Provide the [x, y] coordinate of the cell's center where the given text is located.  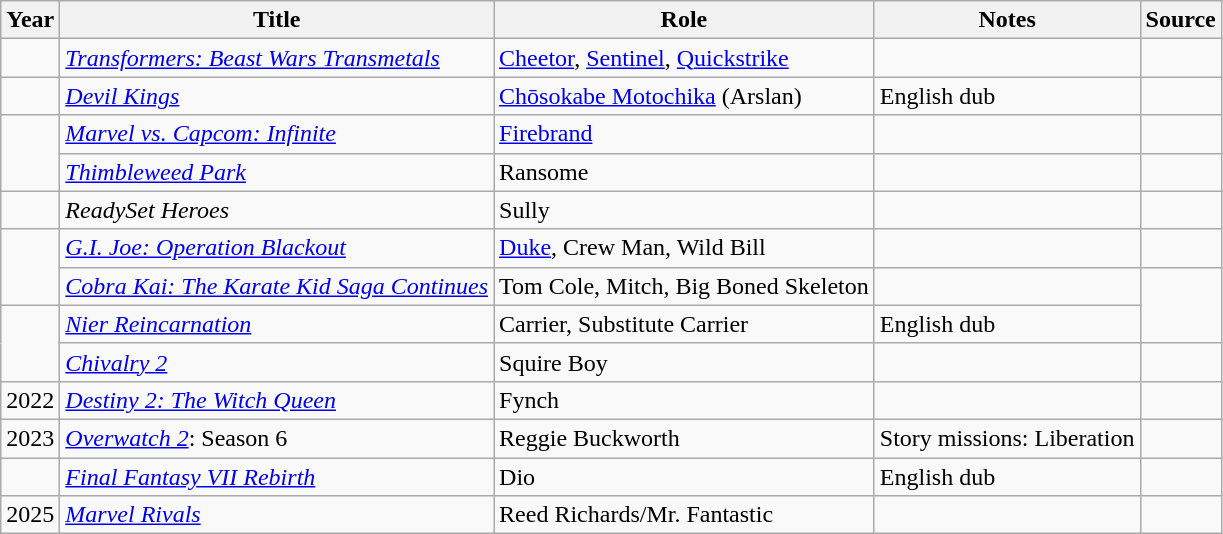
Reed Richards/Mr. Fantastic [684, 515]
Squire Boy [684, 362]
Dio [684, 477]
Fynch [684, 400]
2025 [30, 515]
ReadySet Heroes [277, 210]
G.I. Joe: Operation Blackout [277, 248]
Nier Reincarnation [277, 324]
Sully [684, 210]
Role [684, 20]
Chōsokabe Motochika (Arslan) [684, 96]
2023 [30, 438]
Devil Kings [277, 96]
Thimbleweed Park [277, 172]
Year [30, 20]
Chivalry 2 [277, 362]
Duke, Crew Man, Wild Bill [684, 248]
Source [1180, 20]
Ransome [684, 172]
Marvel vs. Capcom: Infinite [277, 134]
Carrier, Substitute Carrier [684, 324]
Firebrand [684, 134]
Final Fantasy VII Rebirth [277, 477]
Tom Cole, Mitch, Big Boned Skeleton [684, 286]
Transformers: Beast Wars Transmetals [277, 58]
Destiny 2: The Witch Queen [277, 400]
Cheetor, Sentinel, Quickstrike [684, 58]
Cobra Kai: The Karate Kid Saga Continues [277, 286]
Overwatch 2: Season 6 [277, 438]
Notes [1007, 20]
Reggie Buckworth [684, 438]
Title [277, 20]
2022 [30, 400]
Story missions: Liberation [1007, 438]
Marvel Rivals [277, 515]
